Determine the [x, y] coordinate at the center of the cell enclosing the given text.  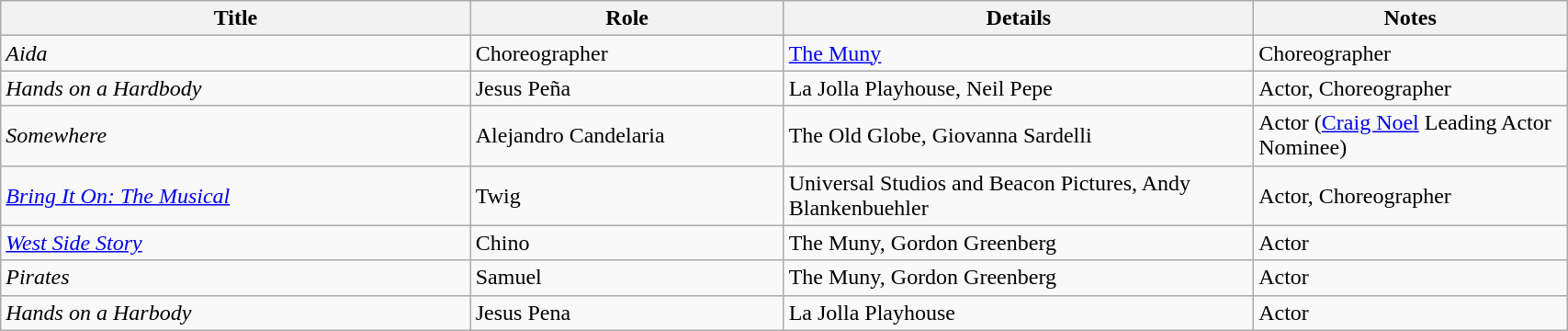
Twig [626, 195]
Samuel [626, 278]
Details [1018, 18]
La Jolla Playhouse [1018, 313]
La Jolla Playhouse, Neil Pepe [1018, 88]
Hands on a Hardbody [235, 88]
Universal Studios and Beacon Pictures, Andy Blankenbuehler [1018, 195]
Pirates [235, 278]
Bring It On: The Musical [235, 195]
Somewhere [235, 136]
Title [235, 18]
The Old Globe, Giovanna Sardelli [1018, 136]
Aida [235, 53]
Hands on a Harbody [235, 313]
The Muny [1018, 53]
Role [626, 18]
Jesus Pena [626, 313]
Actor (Craig Noel Leading Actor Nominee) [1411, 136]
Alejandro Candelaria [626, 136]
Jesus Peña [626, 88]
Chino [626, 243]
Notes [1411, 18]
West Side Story [235, 243]
